Provide the (X, Y) coordinate of the cell's center where the given text is located.  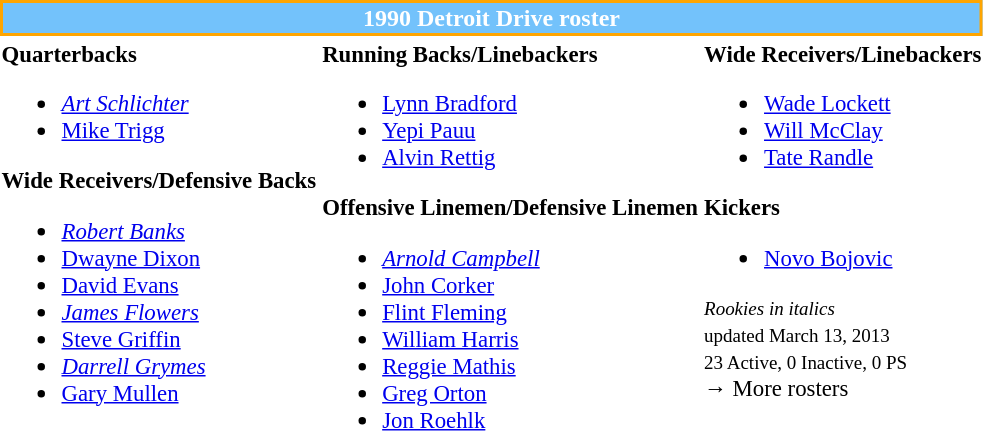
1990 Detroit Drive roster (492, 18)
